Capture the cell that displays the provided text and extract its (x, y) central coordinate. 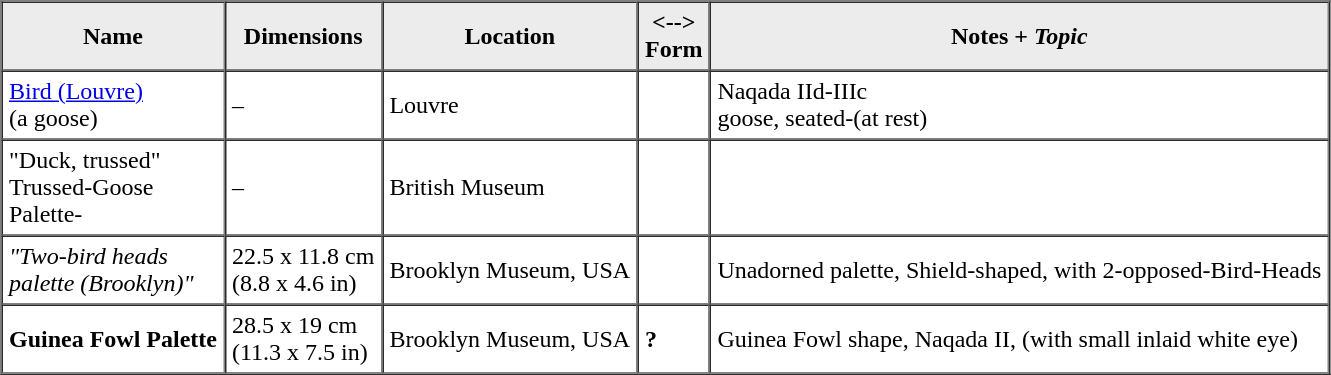
? (674, 338)
Name (114, 36)
Guinea Fowl Palette (114, 338)
Dimensions (302, 36)
28.5 x 19 cm(11.3 x 7.5 in) (302, 338)
"Duck, trussed"Trussed-GoosePalette- (114, 188)
Unadorned palette, Shield-shaped, with 2-opposed-Bird-Heads (1020, 270)
Guinea Fowl shape, Naqada II, (with small inlaid white eye) (1020, 338)
Notes + Topic (1020, 36)
"Two-bird headspalette (Brooklyn)" (114, 270)
Louvre (510, 104)
Bird (Louvre)(a goose) (114, 104)
Naqada IId-IIIcgoose, seated-(at rest) (1020, 104)
22.5 x 11.8 cm(8.8 x 4.6 in) (302, 270)
<-->Form (674, 36)
British Museum (510, 188)
Location (510, 36)
